Scan for the cell matching the given text and deliver its [X, Y] coordinate at center. 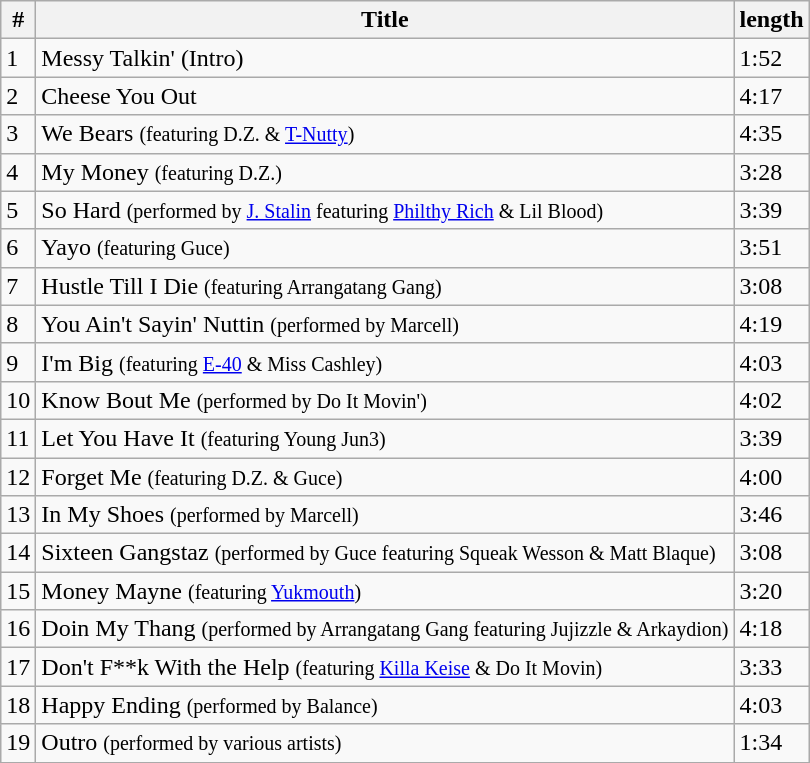
3:33 [772, 667]
Forget Me (featuring D.Z. & Guce) [385, 477]
17 [18, 667]
8 [18, 324]
18 [18, 705]
6 [18, 248]
4:02 [772, 400]
5 [18, 210]
In My Shoes (performed by Marcell) [385, 515]
1 [18, 58]
11 [18, 438]
3:51 [772, 248]
19 [18, 743]
length [772, 20]
4:00 [772, 477]
2 [18, 96]
10 [18, 400]
Hustle Till I Die (featuring Arrangatang Gang) [385, 286]
Sixteen Gangstaz (performed by Guce featuring Squeak Wesson & Matt Blaque) [385, 553]
14 [18, 553]
I'm Big (featuring E-40 & Miss Cashley) [385, 362]
Happy Ending (performed by Balance) [385, 705]
13 [18, 515]
3:28 [772, 172]
Money Mayne (featuring Yukmouth) [385, 591]
7 [18, 286]
1:52 [772, 58]
15 [18, 591]
Cheese You Out [385, 96]
Doin My Thang (performed by Arrangatang Gang featuring Jujizzle & Arkaydion) [385, 629]
You Ain't Sayin' Nuttin (performed by Marcell) [385, 324]
4:35 [772, 134]
Don't F**k With the Help (featuring Killa Keise & Do It Movin) [385, 667]
16 [18, 629]
3 [18, 134]
3:46 [772, 515]
9 [18, 362]
My Money (featuring D.Z.) [385, 172]
Let You Have It (featuring Young Jun3) [385, 438]
So Hard (performed by J. Stalin featuring Philthy Rich & Lil Blood) [385, 210]
Title [385, 20]
Know Bout Me (performed by Do It Movin') [385, 400]
Yayo (featuring Guce) [385, 248]
3:20 [772, 591]
We Bears (featuring D.Z. & T-Nutty) [385, 134]
4:18 [772, 629]
Outro (performed by various artists) [385, 743]
4 [18, 172]
1:34 [772, 743]
4:19 [772, 324]
Messy Talkin' (Intro) [385, 58]
4:17 [772, 96]
12 [18, 477]
# [18, 20]
